Provide the [X, Y] coordinate of the cell's center where the given text is located.  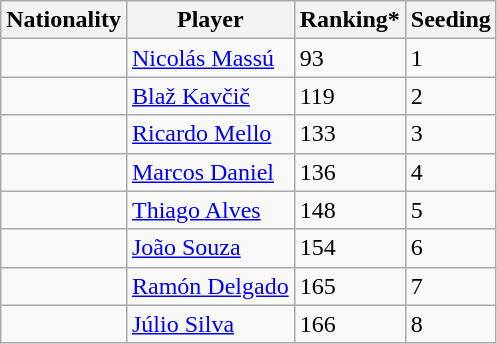
Ramón Delgado [210, 286]
4 [450, 172]
136 [350, 172]
7 [450, 286]
3 [450, 134]
Blaž Kavčič [210, 96]
148 [350, 210]
5 [450, 210]
8 [450, 324]
Nicolás Massú [210, 58]
119 [350, 96]
Seeding [450, 20]
Nationality [64, 20]
2 [450, 96]
Player [210, 20]
154 [350, 248]
165 [350, 286]
Ricardo Mello [210, 134]
Thiago Alves [210, 210]
133 [350, 134]
1 [450, 58]
Ranking* [350, 20]
Marcos Daniel [210, 172]
6 [450, 248]
Júlio Silva [210, 324]
93 [350, 58]
João Souza [210, 248]
166 [350, 324]
